Detect which cell encompasses the target text, then output its [x, y] center coordinate. 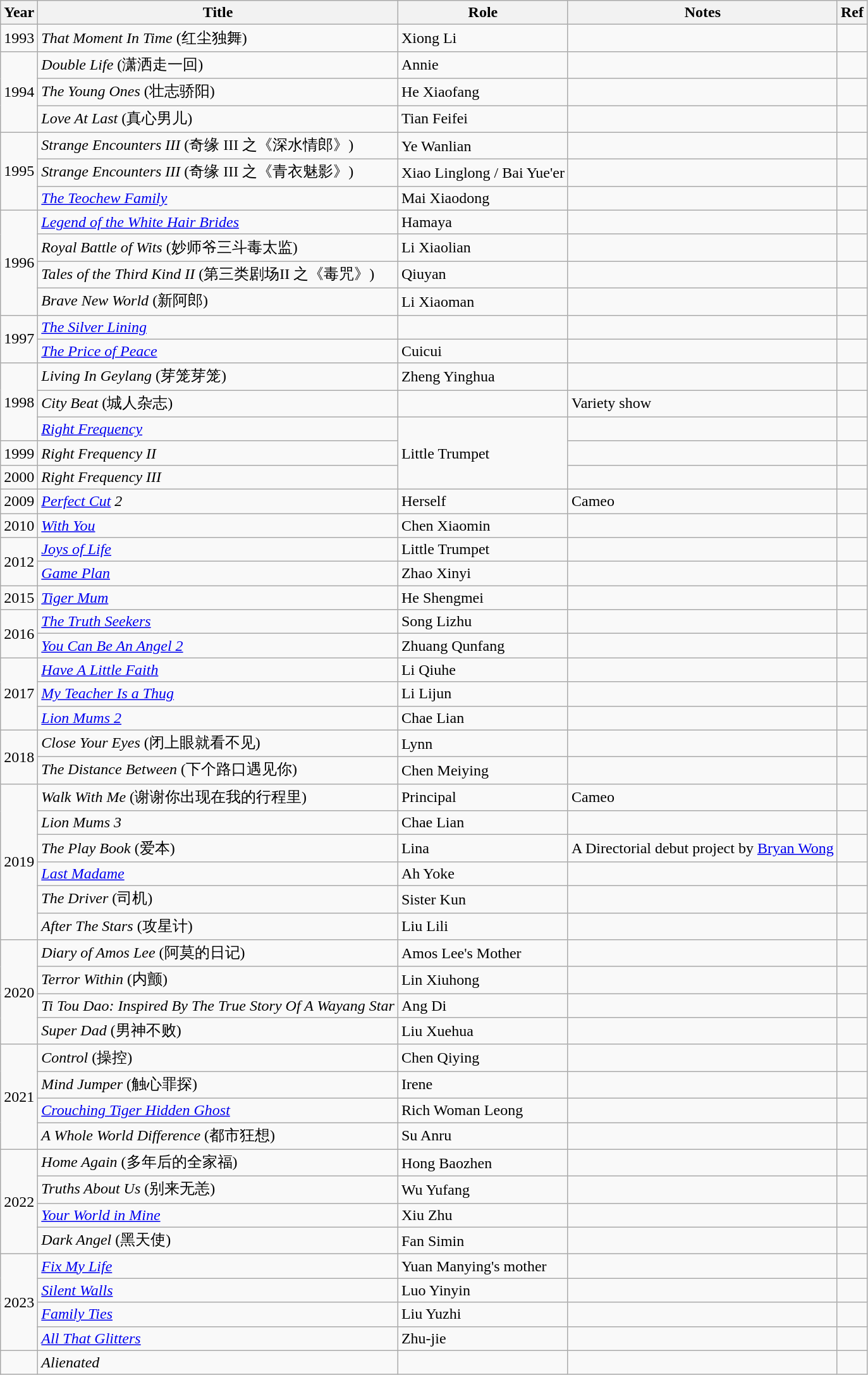
1993 [19, 38]
Irene [483, 1085]
Lynn [483, 744]
He Shengmei [483, 598]
Truths About Us (别来无恙) [218, 1190]
Royal Battle of Wits (妙师爷三斗毒太监) [218, 248]
2000 [19, 477]
Notes [702, 13]
1994 [19, 92]
2015 [19, 598]
Lion Mums 3 [218, 823]
The Teochew Family [218, 198]
Brave New World (新阿郎) [218, 301]
Zhuang Qunfang [483, 646]
Wu Yufang [483, 1190]
Luo Yinyin [483, 1290]
2020 [19, 992]
Double Life (潇洒走一回) [218, 65]
Year [19, 13]
Su Anru [483, 1136]
1995 [19, 171]
Tales of the Third Kind II (第三类剧场II 之《毒咒》) [218, 274]
2009 [19, 501]
Hong Baozhen [483, 1162]
Li Lijun [483, 694]
Xiong Li [483, 38]
The Play Book (爱本) [218, 849]
Title [218, 13]
Family Ties [218, 1314]
Liu Lili [483, 926]
Living In Geylang (芽笼芽笼) [218, 377]
Mind Jumper (触心罪探) [218, 1085]
Silent Walls [218, 1290]
Lion Mums 2 [218, 718]
A Directorial debut project by Bryan Wong [702, 849]
That Moment In Time (红尘独舞) [218, 38]
Amos Lee's Mother [483, 954]
Cuicui [483, 351]
Chen Meiying [483, 770]
Right Frequency III [218, 477]
Lina [483, 849]
Chen Xiaomin [483, 526]
Yuan Manying's mother [483, 1266]
Fix My Life [218, 1266]
My Teacher Is a Thug [218, 694]
Right Frequency [218, 429]
You Can Be An Angel 2 [218, 646]
The Driver (司机) [218, 899]
The Truth Seekers [218, 622]
Terror Within (内颤) [218, 980]
Lin Xiuhong [483, 980]
With You [218, 526]
Zhao Xinyi [483, 574]
Right Frequency II [218, 453]
1998 [19, 402]
Diary of Amos Lee (阿莫的日记) [218, 954]
2023 [19, 1302]
Joys of Life [218, 550]
Walk With Me (谢谢你出现在我的行程里) [218, 797]
Ti Tou Dao: Inspired By The True Story Of A Wayang Star [218, 1006]
Super Dad (男神不败) [218, 1031]
2018 [19, 756]
2010 [19, 526]
Sister Kun [483, 899]
Your World in Mine [218, 1215]
1999 [19, 453]
Li Xiaoman [483, 301]
Ye Wanlian [483, 145]
Game Plan [218, 574]
A Whole World Difference (都市狂想) [218, 1136]
Chen Qiying [483, 1057]
2012 [19, 562]
Legend of the White Hair Brides [218, 222]
Tiger Mum [218, 598]
Rich Woman Leong [483, 1110]
Control (操控) [218, 1057]
Mai Xiaodong [483, 198]
City Beat (城人杂志) [218, 404]
Qiuyan [483, 274]
Zhu-jie [483, 1338]
Tian Feifei [483, 119]
Strange Encounters III (奇缘 III 之《青衣魅影》) [218, 173]
Principal [483, 797]
The Price of Peace [218, 351]
Annie [483, 65]
Ah Yoke [483, 873]
The Silver Lining [218, 327]
2021 [19, 1097]
Close Your Eyes (闭上眼就看不见) [218, 744]
Crouching Tiger Hidden Ghost [218, 1110]
2017 [19, 694]
2016 [19, 634]
After The Stars (攻星计) [218, 926]
Alienated [218, 1362]
Variety show [702, 404]
Dark Angel (黑天使) [218, 1241]
Herself [483, 501]
Ref [852, 13]
1996 [19, 262]
Liu Yuzhi [483, 1314]
Xiu Zhu [483, 1215]
Li Qiuhe [483, 670]
Hamaya [483, 222]
2022 [19, 1202]
Perfect Cut 2 [218, 501]
Li Xiaolian [483, 248]
The Young Ones (壮志骄阳) [218, 92]
Zheng Yinghua [483, 377]
The Distance Between (下个路口遇见你) [218, 770]
Liu Xuehua [483, 1031]
He Xiaofang [483, 92]
Last Madame [218, 873]
Role [483, 13]
Have A Little Faith [218, 670]
1997 [19, 339]
Love At Last (真心男儿) [218, 119]
2019 [19, 861]
Ang Di [483, 1006]
Strange Encounters III (奇缘 III 之《深水情郎》) [218, 145]
All That Glitters [218, 1338]
Song Lizhu [483, 622]
Home Again (多年后的全家福) [218, 1162]
Xiao Linglong / Bai Yue'er [483, 173]
Fan Simin [483, 1241]
